Detect which cell encompasses the target text, then output its [x, y] center coordinate. 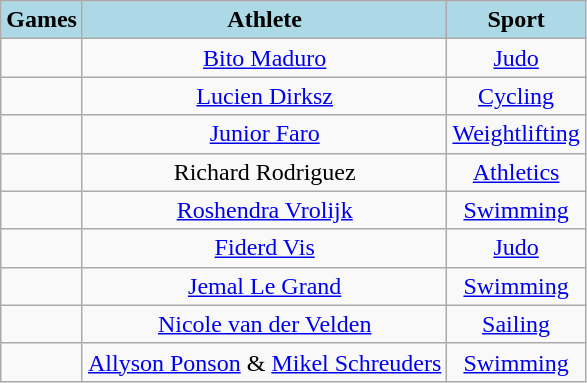
Roshendra Vrolijk [264, 210]
Cycling [516, 96]
Nicole van der Velden [264, 324]
Allyson Ponson & Mikel Schreuders [264, 362]
Sailing [516, 324]
Athlete [264, 20]
Fiderd Vis [264, 248]
Weightlifting [516, 134]
Junior Faro [264, 134]
Athletics [516, 172]
Bito Maduro [264, 58]
Games [42, 20]
Sport [516, 20]
Lucien Dirksz [264, 96]
Jemal Le Grand [264, 286]
Richard Rodriguez [264, 172]
